Output the (X, Y) coordinate of the center of the cell containing the given text.  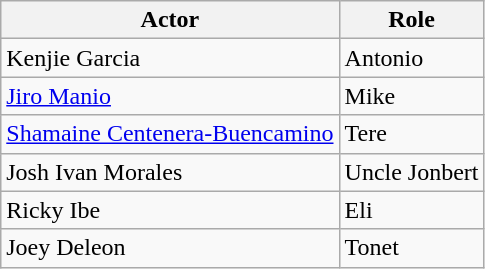
Uncle Jonbert (412, 172)
Ricky Ibe (170, 210)
Eli (412, 210)
Kenjie Garcia (170, 58)
Role (412, 20)
Mike (412, 96)
Shamaine Centenera-Buencamino (170, 134)
Tonet (412, 248)
Joey Deleon (170, 248)
Josh Ivan Morales (170, 172)
Antonio (412, 58)
Actor (170, 20)
Jiro Manio (170, 96)
Tere (412, 134)
